Return [x, y] of the center of cell containing provided text 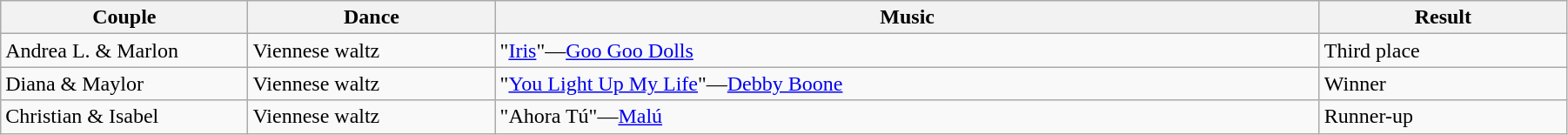
Runner-up [1443, 117]
Couple [124, 17]
"Ahora Tú"—Malú [907, 117]
Dance [372, 17]
Winner [1443, 84]
Third place [1443, 51]
Result [1443, 17]
Music [907, 17]
"Iris"—Goo Goo Dolls [907, 51]
Diana & Maylor [124, 84]
Andrea L. & Marlon [124, 51]
Christian & Isabel [124, 117]
"You Light Up My Life"—Debby Boone [907, 84]
